Extract the (x, y) coordinate from the center of the cell holding the provided text.  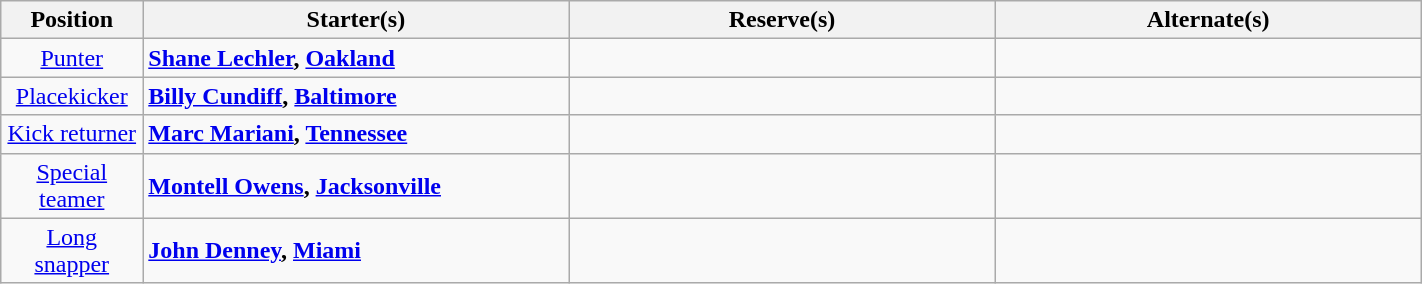
Alternate(s) (1208, 20)
Position (72, 20)
Special teamer (72, 186)
Montell Owens, Jacksonville (356, 186)
Placekicker (72, 96)
Punter (72, 58)
Shane Lechler, Oakland (356, 58)
Marc Mariani, Tennessee (356, 134)
Billy Cundiff, Baltimore (356, 96)
Reserve(s) (782, 20)
Long snapper (72, 250)
Starter(s) (356, 20)
John Denney, Miami (356, 250)
Kick returner (72, 134)
